Search for the cell housing the specified text and yield its (X, Y) center coordinate. 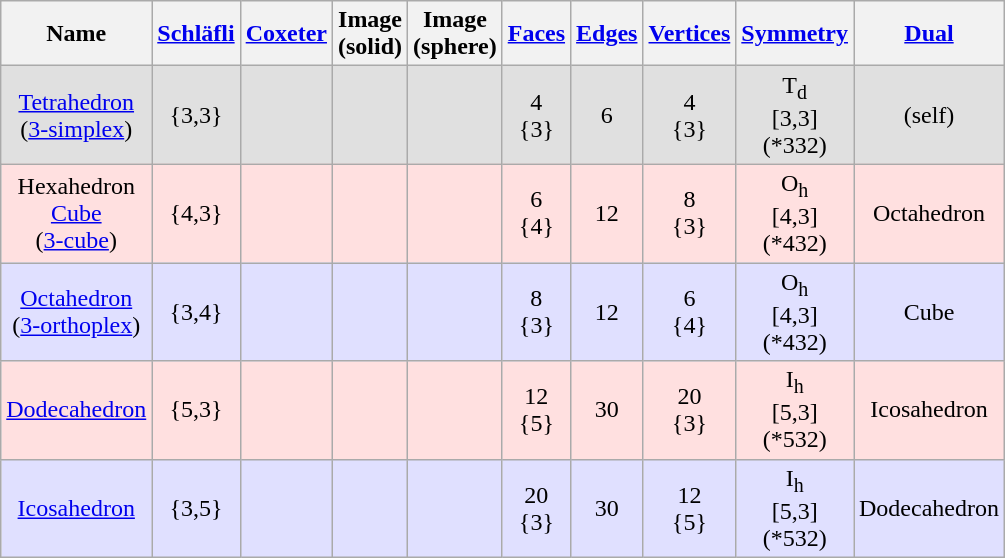
Vertices (690, 34)
Octahedron (930, 213)
6 (607, 115)
Tetrahedron(3-simplex) (76, 115)
(self) (930, 115)
{3,5} (196, 508)
Octahedron(3-orthoplex) (76, 311)
Cube (930, 311)
Td[3,3](*332) (795, 115)
Image(solid) (370, 34)
Symmetry (795, 34)
Image(sphere) (456, 34)
Faces (536, 34)
{5,3} (196, 410)
{3,3} (196, 115)
{4,3} (196, 213)
Edges (607, 34)
Coxeter (286, 34)
Name (76, 34)
Schläfli (196, 34)
HexahedronCube (3-cube) (76, 213)
{3,4} (196, 311)
Dual (930, 34)
